Return [X, Y] of the center of cell containing provided text 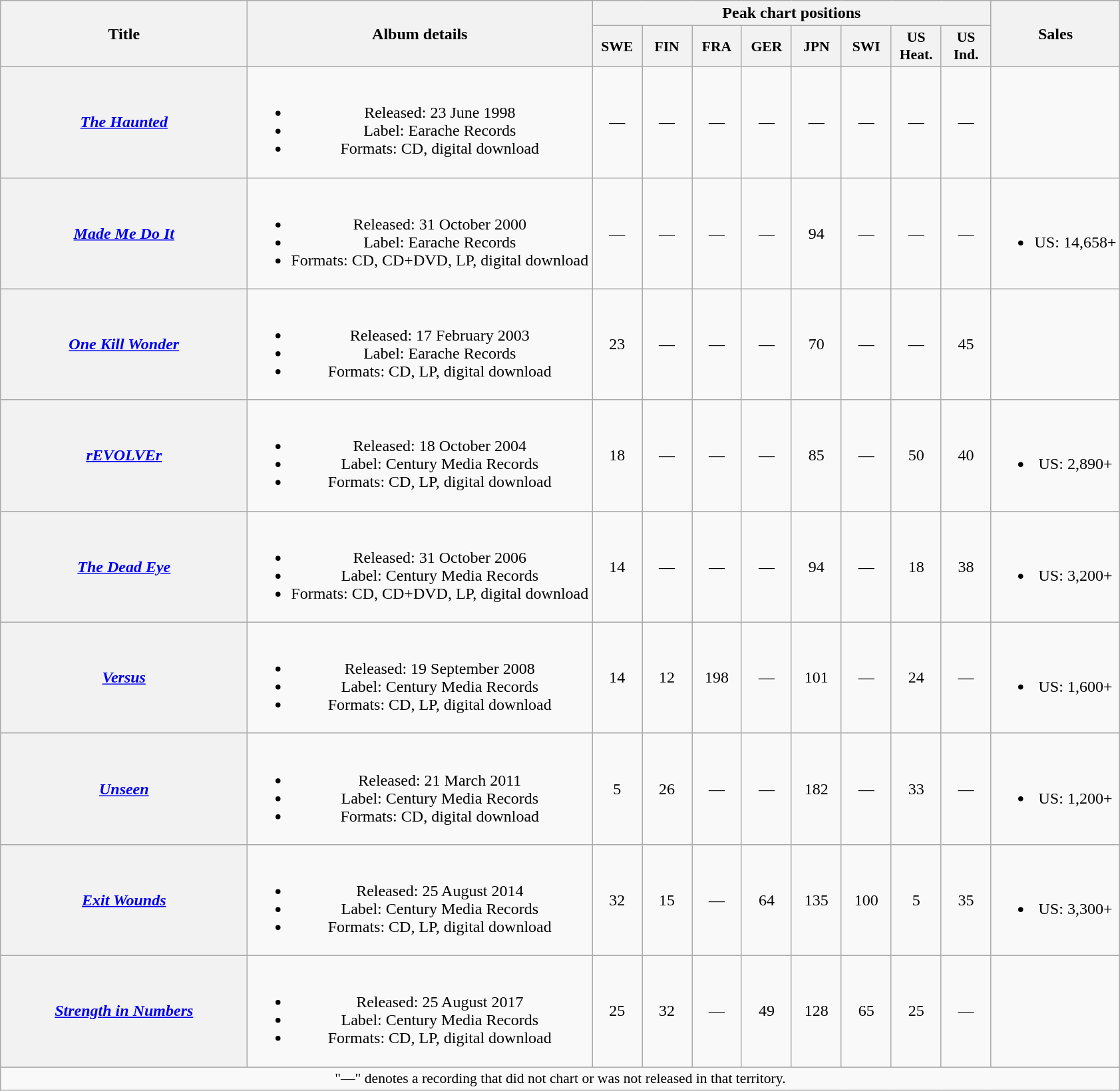
US: 2,890+ [1055, 455]
Peak chart positions [792, 13]
Exit Wounds [124, 899]
101 [816, 677]
Versus [124, 677]
US: 1,600+ [1055, 677]
SWI [866, 47]
US: 3,300+ [1055, 899]
Released: 23 June 1998Label: Earache RecordsFormats: CD, digital download [420, 122]
65 [866, 1011]
Released: 25 August 2017Label: Century Media RecordsFormats: CD, LP, digital download [420, 1011]
Album details [420, 33]
15 [667, 899]
US Ind. [966, 47]
35 [966, 899]
Released: 31 October 2006Label: Century Media RecordsFormats: CD, CD+DVD, LP, digital download [420, 567]
GER [767, 47]
"—" denotes a recording that did not chart or was not released in that territory. [560, 1079]
Title [124, 33]
26 [667, 789]
Released: 18 October 2004Label: Century Media RecordsFormats: CD, LP, digital download [420, 455]
182 [816, 789]
The Dead Eye [124, 567]
Released: 25 August 2014Label: Century Media RecordsFormats: CD, LP, digital download [420, 899]
70 [816, 345]
rEVOLVEr [124, 455]
Strength in Numbers [124, 1011]
US: 3,200+ [1055, 567]
198 [717, 677]
64 [767, 899]
The Haunted [124, 122]
12 [667, 677]
Released: 19 September 2008Label: Century Media RecordsFormats: CD, LP, digital download [420, 677]
US: 1,200+ [1055, 789]
Sales [1055, 33]
40 [966, 455]
49 [767, 1011]
US: 14,658+ [1055, 233]
Unseen [124, 789]
Released: 31 October 2000Label: Earache RecordsFormats: CD, CD+DVD, LP, digital download [420, 233]
33 [916, 789]
85 [816, 455]
100 [866, 899]
Made Me Do It [124, 233]
45 [966, 345]
128 [816, 1011]
135 [816, 899]
FIN [667, 47]
38 [966, 567]
23 [618, 345]
FRA [717, 47]
One Kill Wonder [124, 345]
US Heat. [916, 47]
SWE [618, 47]
JPN [816, 47]
Released: 17 February 2003Label: Earache RecordsFormats: CD, LP, digital download [420, 345]
Released: 21 March 2011Label: Century Media RecordsFormats: CD, digital download [420, 789]
24 [916, 677]
50 [916, 455]
